Extract the (x, y) coordinate from the center of the cell holding the provided text.  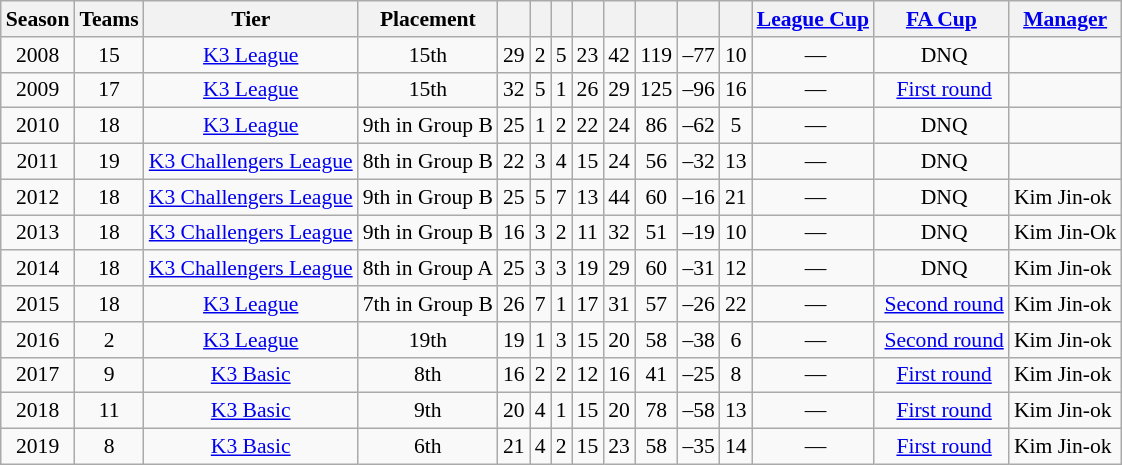
8th in Group A (428, 269)
2016 (38, 340)
2009 (38, 90)
2008 (38, 55)
2015 (38, 304)
8th (428, 375)
2014 (38, 269)
31 (619, 304)
–38 (698, 340)
2011 (38, 162)
–26 (698, 304)
Manager (1066, 19)
–31 (698, 269)
FA Cup (942, 19)
2012 (38, 197)
–32 (698, 162)
78 (656, 411)
–16 (698, 197)
8th in Group B (428, 162)
Season (38, 19)
League Cup (813, 19)
9th (428, 411)
56 (656, 162)
–96 (698, 90)
14 (736, 447)
Kim Jin-Ok (1066, 233)
44 (619, 197)
Teams (108, 19)
42 (619, 55)
57 (656, 304)
119 (656, 55)
Placement (428, 19)
–58 (698, 411)
2019 (38, 447)
51 (656, 233)
7th in Group B (428, 304)
–35 (698, 447)
6 (736, 340)
–77 (698, 55)
2017 (38, 375)
6th (428, 447)
2018 (38, 411)
–25 (698, 375)
–19 (698, 233)
19th (428, 340)
41 (656, 375)
9 (108, 375)
125 (656, 90)
86 (656, 126)
2010 (38, 126)
Tier (251, 19)
2013 (38, 233)
–62 (698, 126)
